Return [X, Y] of the center of cell containing provided text 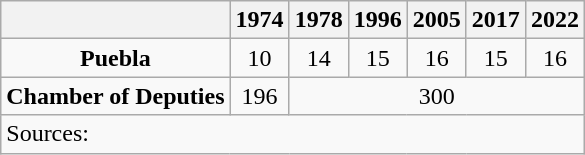
2022 [554, 20]
1996 [378, 20]
2017 [496, 20]
300 [436, 96]
196 [260, 96]
10 [260, 58]
Puebla [116, 58]
1978 [318, 20]
Chamber of Deputies [116, 96]
1974 [260, 20]
2005 [436, 20]
14 [318, 58]
Sources: [293, 134]
